Determine the [X, Y] coordinate at the center of the cell enclosing the given text.  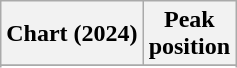
Chart (2024) [72, 34]
Peakposition [189, 34]
